Return the (x, y) coordinate for the center point of the cell that contains the specified text.  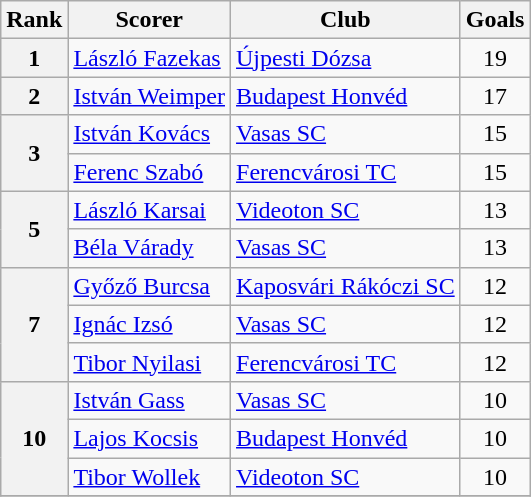
3 (34, 153)
Tibor Wollek (150, 477)
Scorer (150, 20)
Rank (34, 20)
2 (34, 96)
Tibor Nyilasi (150, 362)
László Karsai (150, 210)
5 (34, 229)
István Gass (150, 400)
Lajos Kocsis (150, 438)
László Fazekas (150, 58)
Győző Burcsa (150, 286)
Club (346, 20)
19 (495, 58)
István Weimper (150, 96)
1 (34, 58)
17 (495, 96)
Ferenc Szabó (150, 172)
Ignác Izsó (150, 324)
7 (34, 324)
Kaposvári Rákóczi SC (346, 286)
Béla Várady (150, 248)
Újpesti Dózsa (346, 58)
István Kovács (150, 134)
Goals (495, 20)
